Return (X, Y) of the center of cell containing provided text 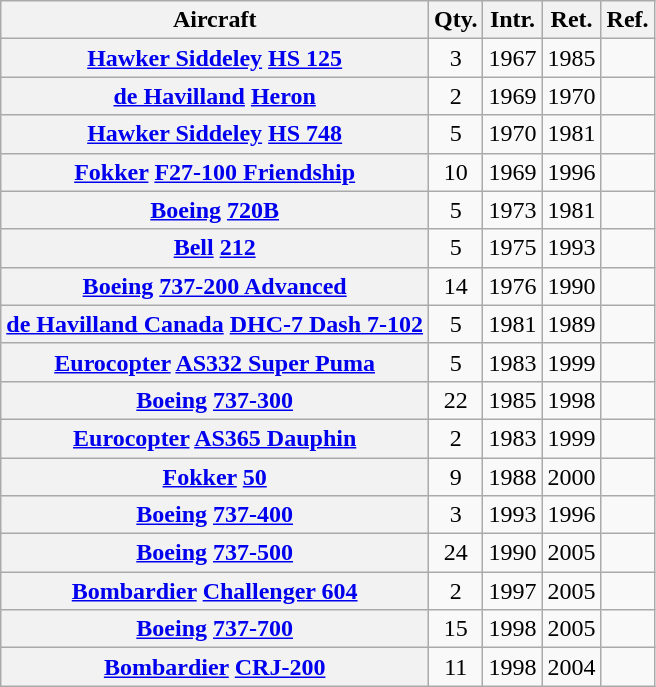
Aircraft (215, 20)
11 (456, 667)
10 (456, 172)
Boeing 737-500 (215, 553)
Fokker F27-100 Friendship (215, 172)
Hawker Siddeley HS 748 (215, 134)
Ref. (628, 20)
Bombardier CRJ-200 (215, 667)
de Havilland Heron (215, 96)
Eurocopter AS365 Dauphin (215, 438)
1989 (572, 324)
1975 (512, 248)
1973 (512, 210)
1976 (512, 286)
1997 (512, 591)
14 (456, 286)
Boeing 720B (215, 210)
9 (456, 477)
Bombardier Challenger 604 (215, 591)
Boeing 737-700 (215, 629)
15 (456, 629)
Intr. (512, 20)
Ret. (572, 20)
Boeing 737-200 Advanced (215, 286)
2004 (572, 667)
22 (456, 400)
1988 (512, 477)
de Havilland Canada DHC-7 Dash 7-102 (215, 324)
Fokker 50 (215, 477)
Boeing 737-300 (215, 400)
Eurocopter AS332 Super Puma (215, 362)
2000 (572, 477)
Hawker Siddeley HS 125 (215, 58)
24 (456, 553)
Boeing 737-400 (215, 515)
Bell 212 (215, 248)
Qty. (456, 20)
1967 (512, 58)
